Find where the given text appears and provide that cell's center as (x, y) coordinate. 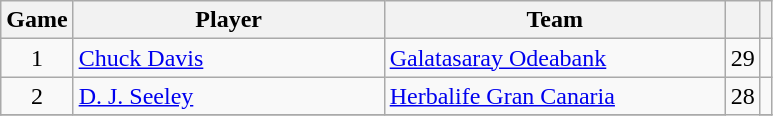
29 (742, 58)
Chuck Davis (228, 58)
Player (228, 20)
1 (37, 58)
28 (742, 96)
Herbalife Gran Canaria (554, 96)
Game (37, 20)
Galatasaray Odeabank (554, 58)
Team (554, 20)
2 (37, 96)
D. J. Seeley (228, 96)
